Extract the [x, y] coordinate from the center of the cell holding the provided text.  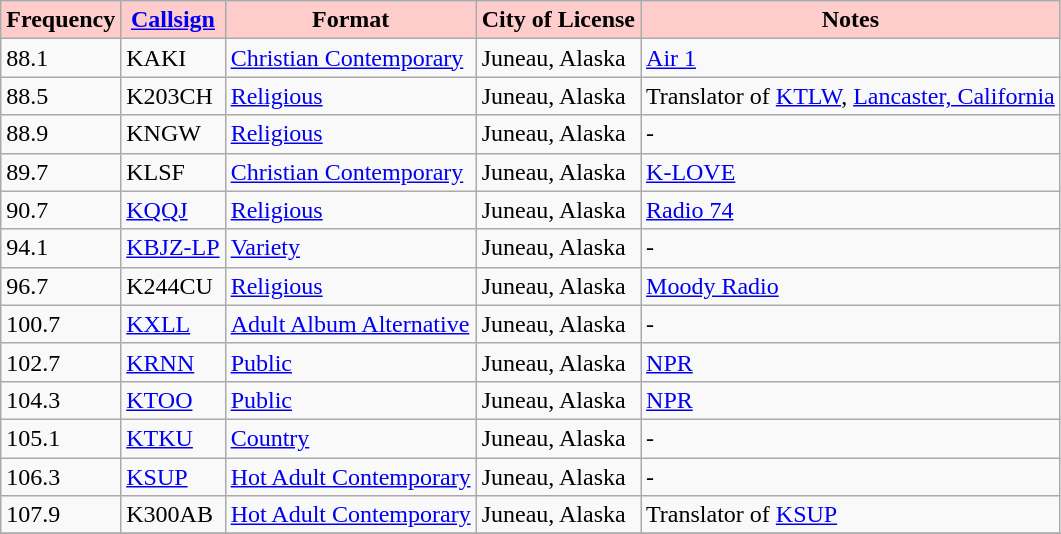
KNGW [173, 134]
K244CU [173, 286]
90.7 [61, 210]
City of License [558, 20]
Notes [851, 20]
88.1 [61, 58]
94.1 [61, 248]
KXLL [173, 324]
88.9 [61, 134]
KAKI [173, 58]
K203CH [173, 96]
88.5 [61, 96]
106.3 [61, 477]
102.7 [61, 362]
KQQJ [173, 210]
Translator of KTLW, Lancaster, California [851, 96]
Format [350, 20]
KTKU [173, 438]
KRNN [173, 362]
Radio 74 [851, 210]
K-LOVE [851, 172]
Moody Radio [851, 286]
Variety [350, 248]
107.9 [61, 515]
Frequency [61, 20]
Country [350, 438]
KBJZ-LP [173, 248]
KTOO [173, 400]
100.7 [61, 324]
Callsign [173, 20]
KSUP [173, 477]
105.1 [61, 438]
96.7 [61, 286]
KLSF [173, 172]
Adult Album Alternative [350, 324]
89.7 [61, 172]
Air 1 [851, 58]
104.3 [61, 400]
Translator of KSUP [851, 515]
K300AB [173, 515]
